Provide the (x, y) coordinate of the cell's center where the given text is located.  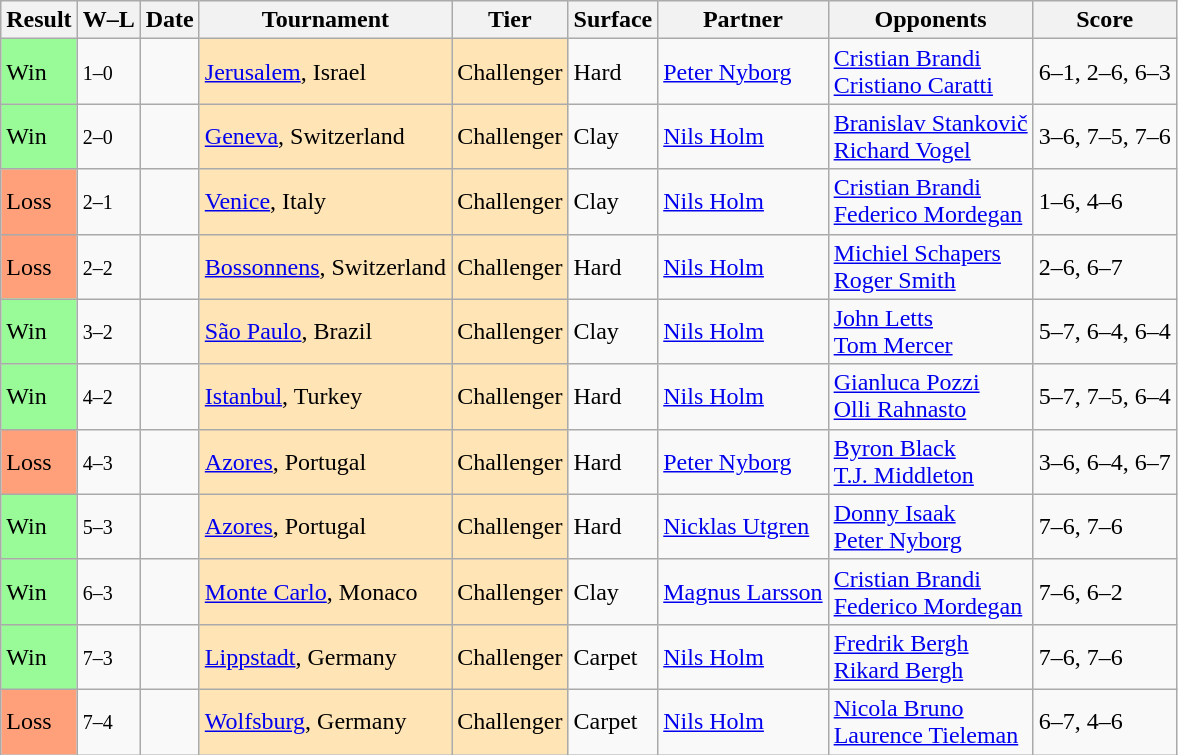
Byron Black T.J. Middleton (930, 462)
Cristian Brandi Cristiano Caratti (930, 72)
Venice, Italy (325, 202)
Wolfsburg, Germany (325, 722)
7–4 (108, 722)
2–2 (108, 266)
3–6, 6–4, 6–7 (1104, 462)
John Letts Tom Mercer (930, 332)
Geneva, Switzerland (325, 136)
Nicklas Utgren (743, 526)
1–6, 4–6 (1104, 202)
Michiel Schapers Roger Smith (930, 266)
2–0 (108, 136)
Partner (743, 20)
Surface (613, 20)
6–7, 4–6 (1104, 722)
Gianluca Pozzi Olli Rahnasto (930, 396)
Magnus Larsson (743, 592)
5–7, 6–4, 6–4 (1104, 332)
Opponents (930, 20)
6–1, 2–6, 6–3 (1104, 72)
Istanbul, Turkey (325, 396)
4–3 (108, 462)
Branislav Stankovič Richard Vogel (930, 136)
Date (170, 20)
3–2 (108, 332)
Result (39, 20)
Tournament (325, 20)
6–3 (108, 592)
Nicola Bruno Laurence Tieleman (930, 722)
Score (1104, 20)
2–6, 6–7 (1104, 266)
W–L (108, 20)
5–7, 7–5, 6–4 (1104, 396)
Lippstadt, Germany (325, 656)
Jerusalem, Israel (325, 72)
São Paulo, Brazil (325, 332)
Fredrik Bergh Rikard Bergh (930, 656)
Tier (510, 20)
3–6, 7–5, 7–6 (1104, 136)
5–3 (108, 526)
7–3 (108, 656)
7–6, 6–2 (1104, 592)
Bossonnens, Switzerland (325, 266)
Monte Carlo, Monaco (325, 592)
2–1 (108, 202)
Donny Isaak Peter Nyborg (930, 526)
4–2 (108, 396)
1–0 (108, 72)
